Detect which cell encompasses the target text, then output its (X, Y) center coordinate. 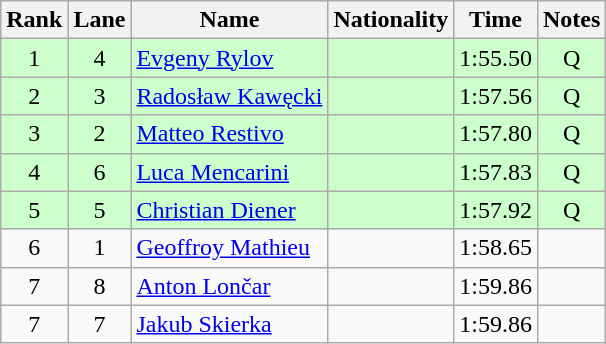
Jakub Skierka (230, 324)
1:57.80 (496, 134)
8 (100, 286)
1:55.50 (496, 58)
Anton Lončar (230, 286)
Christian Diener (230, 210)
Lane (100, 20)
1:58.65 (496, 248)
Notes (571, 20)
Radosław Kawęcki (230, 96)
Matteo Restivo (230, 134)
Evgeny Rylov (230, 58)
Geoffroy Mathieu (230, 248)
Luca Mencarini (230, 172)
Nationality (391, 20)
1:57.83 (496, 172)
1:57.92 (496, 210)
Rank (34, 20)
1:57.56 (496, 96)
Time (496, 20)
Name (230, 20)
